Pinpoint the cell where the given text exists, returning its (X, Y) midpoint coordinate. 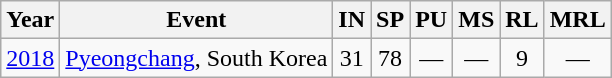
SP (390, 20)
31 (352, 58)
MS (476, 20)
2018 (30, 58)
Year (30, 20)
MRL (578, 20)
PU (432, 20)
78 (390, 58)
Pyeongchang, South Korea (196, 58)
9 (522, 58)
IN (352, 20)
RL (522, 20)
Event (196, 20)
